Determine the [X, Y] coordinate at the center of the cell enclosing the given text.  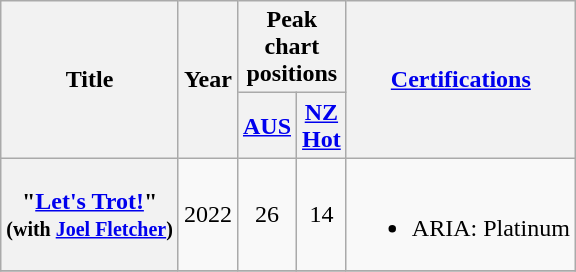
NZHot [322, 126]
2022 [208, 214]
Certifications [460, 80]
ARIA: Platinum [460, 214]
AUS [266, 126]
"Let's Trot!"(with Joel Fletcher) [90, 214]
Title [90, 80]
Year [208, 80]
14 [322, 214]
Peak chart positions [292, 47]
26 [266, 214]
